Return the (x, y) coordinate for the center point of the cell that contains the specified text.  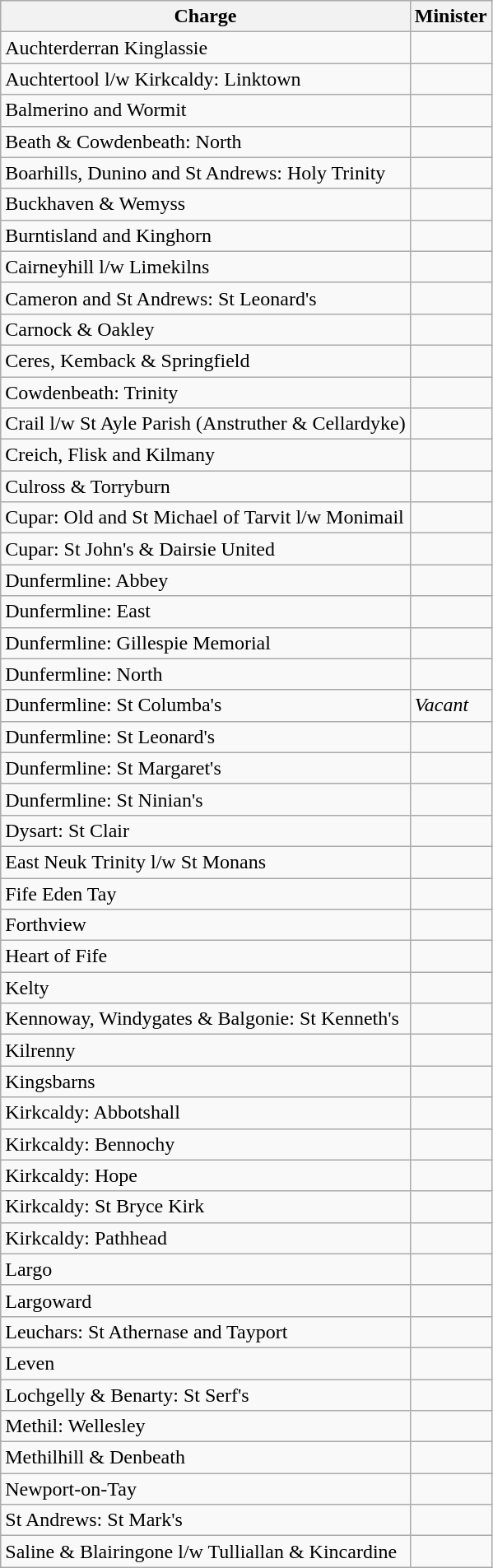
Burntisland and Kinghorn (206, 235)
East Neuk Trinity l/w St Monans (206, 862)
Kirkcaldy: Hope (206, 1175)
Buckhaven & Wemyss (206, 204)
Kingsbarns (206, 1082)
Newport-on-Tay (206, 1489)
Cairneyhill l/w Limekilns (206, 267)
Minister (451, 16)
Kilrenny (206, 1050)
Largoward (206, 1300)
Ceres, Kemback & Springfield (206, 361)
Charge (206, 16)
Culross & Torryburn (206, 486)
Cameron and St Andrews: St Leonard's (206, 298)
Dunfermline: St Ninian's (206, 799)
Kirkcaldy: Pathhead (206, 1238)
Leven (206, 1363)
St Andrews: St Mark's (206, 1520)
Dunfermline: Gillespie Memorial (206, 643)
Forthview (206, 925)
Methilhill & Denbeath (206, 1458)
Cupar: Old and St Michael of Tarvit l/w Monimail (206, 518)
Beath & Cowdenbeath: North (206, 142)
Dunfermline: St Margaret's (206, 768)
Balmerino and Wormit (206, 110)
Cowdenbeath: Trinity (206, 393)
Lochgelly & Benarty: St Serf's (206, 1395)
Auchtertool l/w Kirkcaldy: Linktown (206, 79)
Dunfermline: Abbey (206, 580)
Leuchars: St Athernase and Tayport (206, 1332)
Kelty (206, 988)
Crail l/w St Ayle Parish (Anstruther & Cellardyke) (206, 424)
Dysart: St Clair (206, 831)
Dunfermline: St Leonard's (206, 737)
Kennoway, Windygates & Balgonie: St Kenneth's (206, 1019)
Fife Eden Tay (206, 893)
Creich, Flisk and Kilmany (206, 455)
Vacant (451, 705)
Kirkcaldy: St Bryce Kirk (206, 1207)
Boarhills, Dunino and St Andrews: Holy Trinity (206, 173)
Methil: Wellesley (206, 1426)
Heart of Fife (206, 956)
Kirkcaldy: Bennochy (206, 1144)
Saline & Blairingone l/w Tulliallan & Kincardine (206, 1552)
Auchterderran Kinglassie (206, 48)
Kirkcaldy: Abbotshall (206, 1113)
Cupar: St John's & Dairsie United (206, 549)
Carnock & Oakley (206, 329)
Largo (206, 1269)
Dunfermline: St Columba's (206, 705)
Dunfermline: East (206, 612)
Dunfermline: North (206, 674)
